Find where the given text appears and provide that cell's center as (X, Y) coordinate. 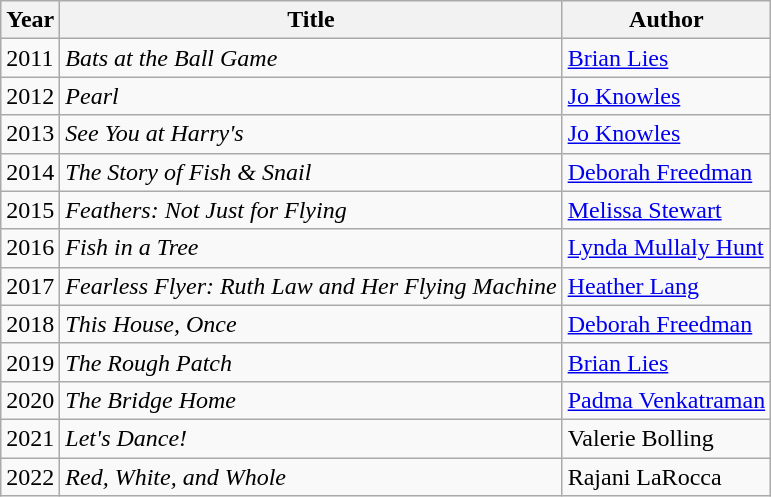
Heather Lang (666, 286)
Rajani LaRocca (666, 477)
Red, White, and Whole (311, 477)
2013 (30, 134)
The Bridge Home (311, 400)
Melissa Stewart (666, 210)
Fearless Flyer: Ruth Law and Her Flying Machine (311, 286)
Title (311, 20)
2016 (30, 248)
The Rough Patch (311, 362)
Year (30, 20)
2021 (30, 438)
Feathers: Not Just for Flying (311, 210)
Valerie Bolling (666, 438)
2022 (30, 477)
Padma Venkatraman (666, 400)
Lynda Mullaly Hunt (666, 248)
This House, Once (311, 324)
Let's Dance! (311, 438)
The Story of Fish & Snail (311, 172)
2020 (30, 400)
2017 (30, 286)
Fish in a Tree (311, 248)
2015 (30, 210)
2018 (30, 324)
2014 (30, 172)
2011 (30, 58)
2019 (30, 362)
Pearl (311, 96)
See You at Harry's (311, 134)
2012 (30, 96)
Author (666, 20)
Bats at the Ball Game (311, 58)
